Determine the (x, y) coordinate at the center of the cell enclosing the given text.  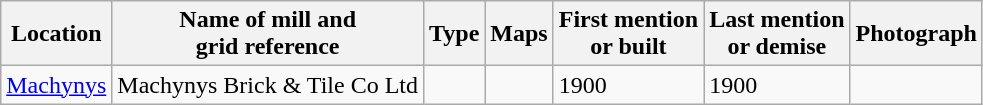
Maps (519, 34)
Last mention or demise (777, 34)
First mentionor built (628, 34)
Machynys (56, 85)
Machynys Brick & Tile Co Ltd (268, 85)
Photograph (916, 34)
Location (56, 34)
Type (454, 34)
Name of mill andgrid reference (268, 34)
